Identify which cell holds the provided text, then report its (X, Y) central coordinate. 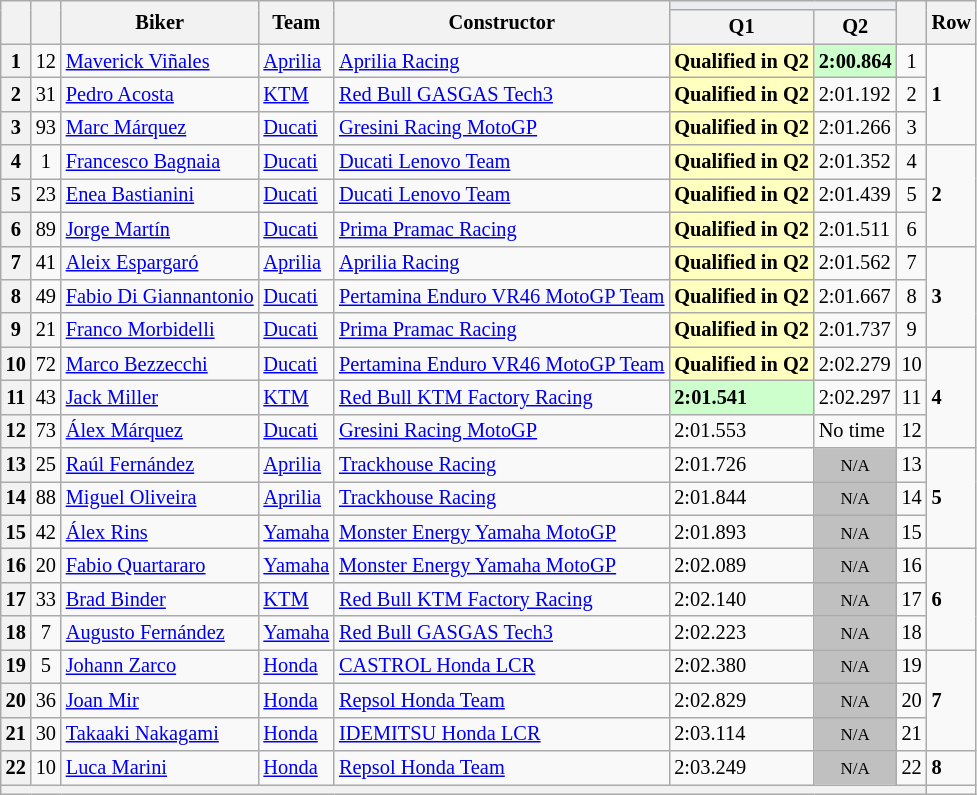
Team (297, 22)
2:01.844 (741, 498)
33 (46, 599)
2:01.266 (856, 128)
42 (46, 532)
Fabio Quartararo (160, 565)
2:02.829 (741, 700)
Johann Zarco (160, 666)
30 (46, 734)
2:02.279 (856, 364)
2:02.140 (741, 599)
Franco Morbidelli (160, 330)
2:01.352 (856, 162)
Francesco Bagnaia (160, 162)
2:01.541 (741, 397)
Maverick Viñales (160, 61)
2:01.667 (856, 296)
Jorge Martín (160, 229)
2:02.223 (741, 633)
23 (46, 195)
Enea Bastianini (160, 195)
Miguel Oliveira (160, 498)
93 (46, 128)
Álex Márquez (160, 431)
2:01.192 (856, 94)
Biker (160, 22)
Takaaki Nakagami (160, 734)
2:01.737 (856, 330)
Fabio Di Giannantonio (160, 296)
Q2 (856, 27)
2:02.380 (741, 666)
Row (952, 22)
2:00.864 (856, 61)
2:01.439 (856, 195)
36 (46, 700)
2:02.297 (856, 397)
No time (856, 431)
72 (46, 364)
25 (46, 465)
2:01.553 (741, 431)
88 (46, 498)
89 (46, 229)
2:01.511 (856, 229)
Q1 (741, 27)
CASTROL Honda LCR (502, 666)
Brad Binder (160, 599)
31 (46, 94)
Constructor (502, 22)
2:03.249 (741, 767)
2:02.089 (741, 565)
IDEMITSU Honda LCR (502, 734)
2:01.893 (741, 532)
Marc Márquez (160, 128)
Jack Miller (160, 397)
Joan Mir (160, 700)
41 (46, 263)
49 (46, 296)
43 (46, 397)
Aleix Espargaró (160, 263)
Álex Rins (160, 532)
2:03.114 (741, 734)
Pedro Acosta (160, 94)
Raúl Fernández (160, 465)
2:01.726 (741, 465)
73 (46, 431)
Augusto Fernández (160, 633)
Luca Marini (160, 767)
2:01.562 (856, 263)
Marco Bezzecchi (160, 364)
